For the text-containing cell, return its midpoint in (x, y) coordinate format. 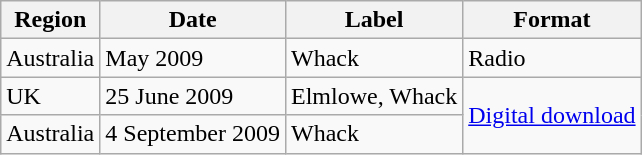
Digital download (552, 115)
Region (50, 20)
Label (374, 20)
Radio (552, 58)
Date (193, 20)
Format (552, 20)
25 June 2009 (193, 96)
Elmlowe, Whack (374, 96)
UK (50, 96)
May 2009 (193, 58)
4 September 2009 (193, 134)
